Capture the cell that displays the provided text and extract its (X, Y) central coordinate. 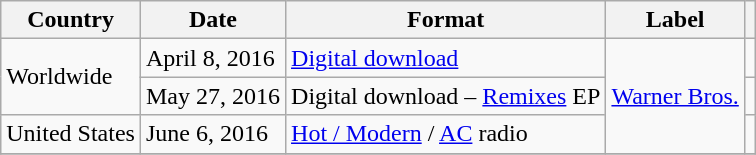
Label (675, 20)
Country (71, 20)
Warner Bros. (675, 96)
Format (446, 20)
Date (212, 20)
Digital download – Remixes EP (446, 96)
United States (71, 134)
June 6, 2016 (212, 134)
May 27, 2016 (212, 96)
Digital download (446, 58)
Worldwide (71, 77)
Hot / Modern / AC radio (446, 134)
April 8, 2016 (212, 58)
